Search for the cell housing the specified text and yield its [X, Y] center coordinate. 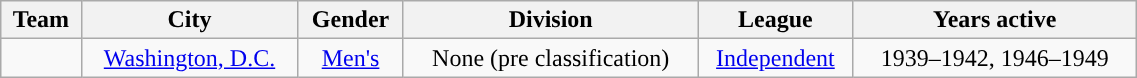
None (pre classification) [550, 58]
Team [41, 20]
Men's [350, 58]
City [190, 20]
League [775, 20]
1939–1942, 1946–1949 [995, 58]
Washington, D.C. [190, 58]
Gender [350, 20]
Division [550, 20]
Years active [995, 20]
Independent [775, 58]
